Find where the given text appears and provide that cell's center as (X, Y) coordinate. 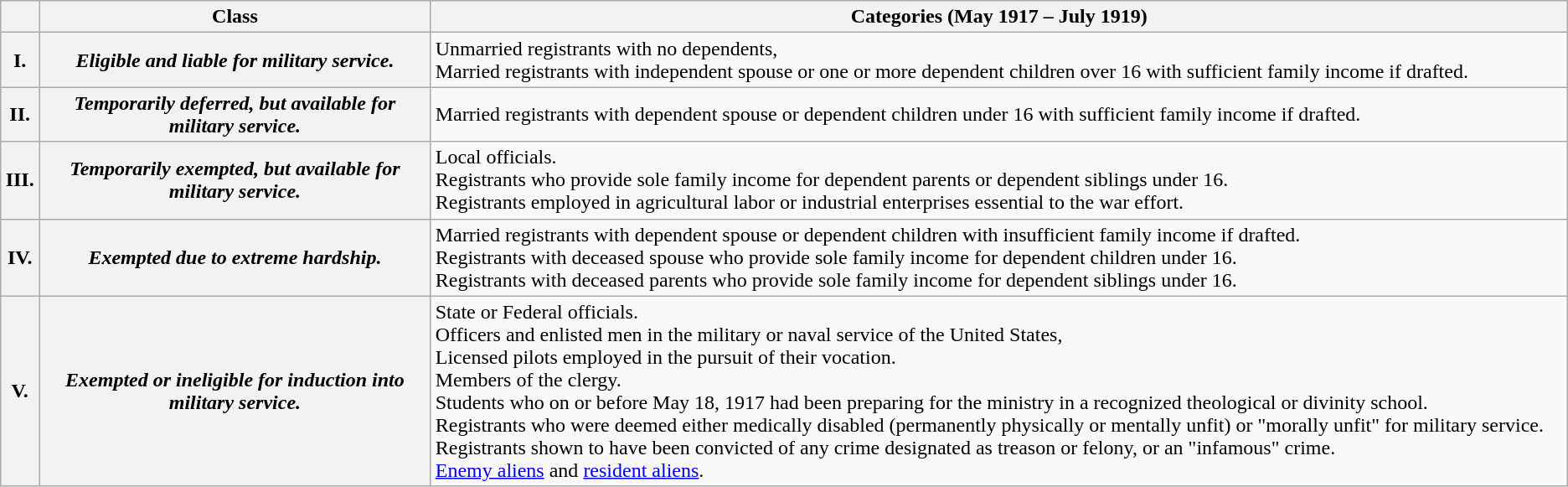
II. (20, 114)
Eligible and liable for military service. (235, 60)
Married registrants with dependent spouse or dependent children under 16 with sufficient family income if drafted. (998, 114)
Exempted or ineligible for induction into military service. (235, 391)
Class (235, 17)
I. (20, 60)
Temporarily exempted, but available for military service. (235, 180)
Categories (May 1917 – July 1919) (998, 17)
V. (20, 391)
Temporarily deferred, but available for military service. (235, 114)
III. (20, 180)
IV. (20, 257)
Exempted due to extreme hardship. (235, 257)
